Extract the [X, Y] coordinate from the center of the cell holding the provided text.  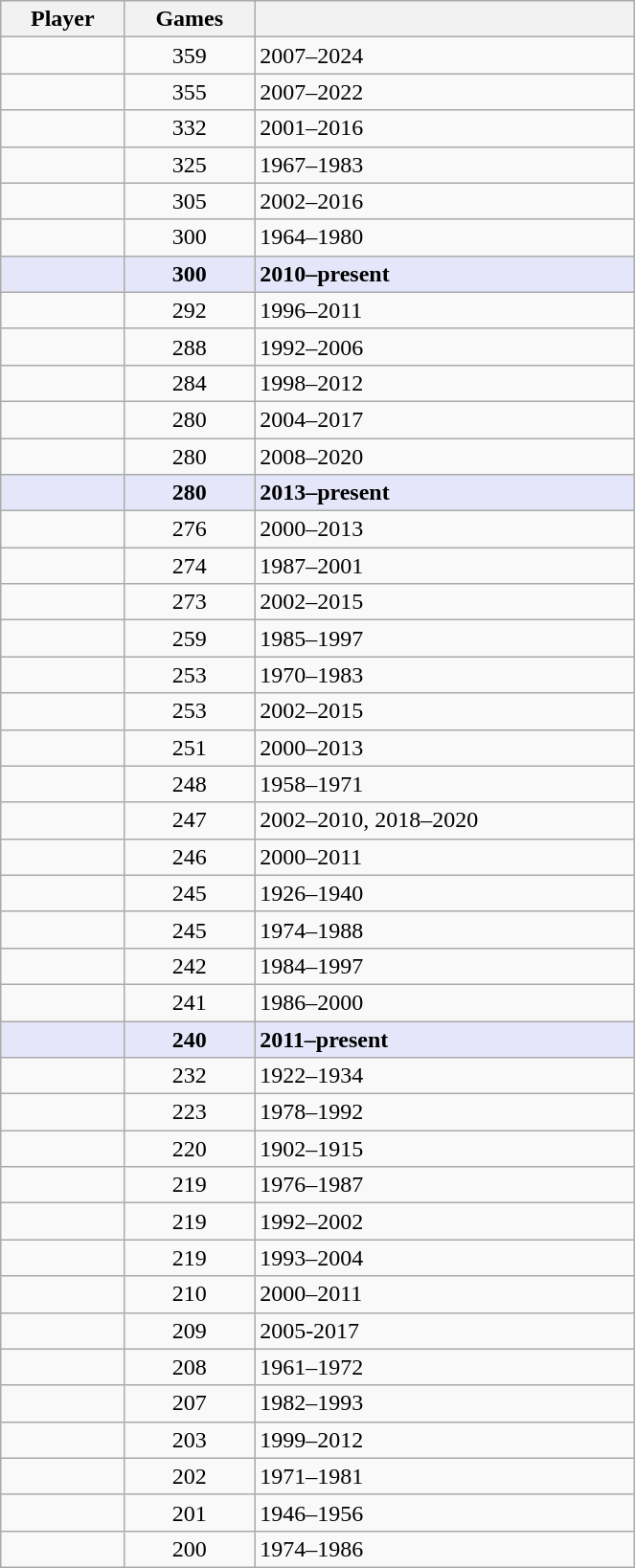
247 [190, 820]
248 [190, 784]
2007–2024 [444, 56]
2013–present [444, 493]
2008–2020 [444, 457]
325 [190, 165]
1996–2011 [444, 310]
1958–1971 [444, 784]
1970–1983 [444, 675]
2011–present [444, 1039]
2002–2016 [444, 201]
2007–2022 [444, 92]
202 [190, 1476]
276 [190, 529]
246 [190, 857]
223 [190, 1112]
2005-2017 [444, 1331]
305 [190, 201]
1922–1934 [444, 1076]
2004–2017 [444, 419]
1986–2000 [444, 1002]
1976–1987 [444, 1185]
1946–1956 [444, 1512]
Games [190, 19]
1902–1915 [444, 1149]
2002–2010, 2018–2020 [444, 820]
1985–1997 [444, 638]
210 [190, 1294]
208 [190, 1367]
240 [190, 1039]
1993–2004 [444, 1258]
1971–1981 [444, 1476]
1999–2012 [444, 1440]
207 [190, 1403]
1992–2006 [444, 347]
1974–1986 [444, 1549]
2001–2016 [444, 128]
241 [190, 1002]
201 [190, 1512]
1926–1940 [444, 893]
203 [190, 1440]
Player [63, 19]
355 [190, 92]
209 [190, 1331]
232 [190, 1076]
1992–2002 [444, 1221]
1978–1992 [444, 1112]
1984–1997 [444, 966]
220 [190, 1149]
1961–1972 [444, 1367]
273 [190, 602]
200 [190, 1549]
274 [190, 566]
259 [190, 638]
1967–1983 [444, 165]
359 [190, 56]
1964–1980 [444, 237]
1987–2001 [444, 566]
292 [190, 310]
332 [190, 128]
242 [190, 966]
1974–1988 [444, 930]
284 [190, 383]
1982–1993 [444, 1403]
2010–present [444, 274]
288 [190, 347]
1998–2012 [444, 383]
251 [190, 748]
